Output the [x, y] coordinate of the center of the cell containing the given text.  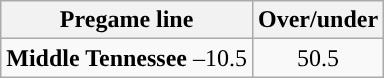
Middle Tennessee –10.5 [127, 58]
Over/under [318, 20]
50.5 [318, 58]
Pregame line [127, 20]
